Extract the [X, Y] coordinate from the center of the cell holding the provided text.  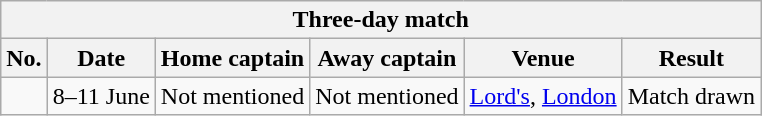
Away captain [387, 58]
Lord's, London [543, 96]
Date [101, 58]
8–11 June [101, 96]
Three-day match [381, 20]
No. [24, 58]
Venue [543, 58]
Home captain [232, 58]
Result [691, 58]
Match drawn [691, 96]
